Find where the given text appears and provide that cell's center as [x, y] coordinate. 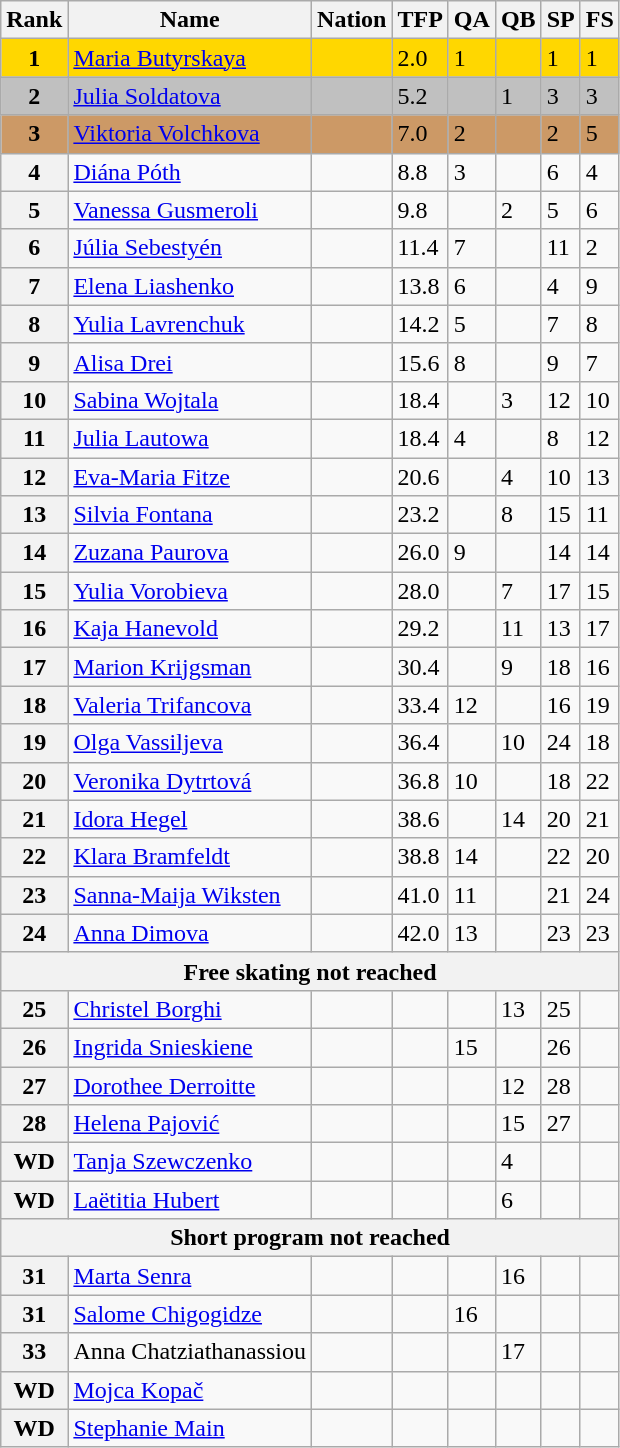
Yulia Vorobieva [190, 591]
Marion Krijgsman [190, 667]
Helena Pajović [190, 1124]
30.4 [420, 667]
2.0 [420, 58]
41.0 [420, 895]
Salome Chigogidze [190, 1314]
5.2 [420, 96]
Klara Bramfeldt [190, 857]
38.8 [420, 857]
28.0 [420, 591]
Silvia Fontana [190, 515]
38.6 [420, 819]
Júlia Sebestyén [190, 248]
Julia Lautowa [190, 438]
Zuzana Paurova [190, 553]
11.4 [420, 248]
Mojca Kopač [190, 1390]
Viktoria Volchkova [190, 134]
36.4 [420, 743]
Stephanie Main [190, 1428]
Free skating not reached [310, 971]
FS [600, 20]
TFP [420, 20]
Sabina Wojtala [190, 400]
26.0 [420, 553]
29.2 [420, 629]
Ingrida Snieskiene [190, 1047]
8.8 [420, 172]
Elena Liashenko [190, 286]
Laëtitia Hubert [190, 1200]
Yulia Lavrenchuk [190, 324]
SP [560, 20]
20.6 [420, 477]
Tanja Szewczenko [190, 1162]
Diána Póth [190, 172]
9.8 [420, 210]
Nation [352, 20]
QA [472, 20]
Sanna-Maija Wiksten [190, 895]
13.8 [420, 286]
14.2 [420, 324]
15.6 [420, 362]
Kaja Hanevold [190, 629]
33 [34, 1352]
Short program not reached [310, 1238]
36.8 [420, 781]
33.4 [420, 705]
Christel Borghi [190, 1009]
Alisa Drei [190, 362]
Julia Soldatova [190, 96]
Dorothee Derroitte [190, 1085]
Marta Senra [190, 1276]
Valeria Trifancova [190, 705]
QB [518, 20]
Veronika Dytrtová [190, 781]
7.0 [420, 134]
Maria Butyrskaya [190, 58]
Rank [34, 20]
42.0 [420, 933]
23.2 [420, 515]
Anna Chatziathanassiou [190, 1352]
Eva-Maria Fitze [190, 477]
Vanessa Gusmeroli [190, 210]
Olga Vassiljeva [190, 743]
Idora Hegel [190, 819]
Anna Dimova [190, 933]
Name [190, 20]
